Return (x, y) of the center of cell containing provided text 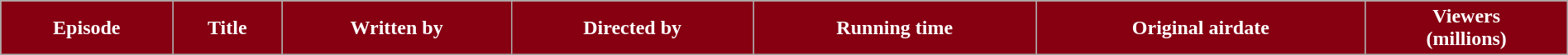
Original airdate (1201, 28)
Viewers(millions) (1466, 28)
Title (227, 28)
Directed by (632, 28)
Running time (895, 28)
Episode (87, 28)
Written by (397, 28)
